Extract the (x, y) coordinate from the center of the cell holding the provided text.  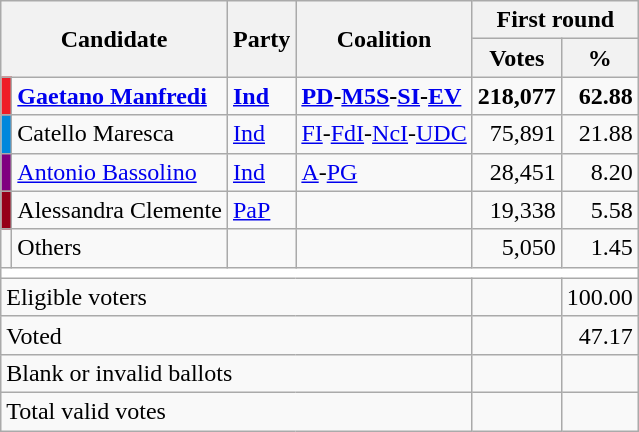
1.45 (600, 248)
Voted (236, 335)
Total valid votes (236, 411)
Blank or invalid ballots (236, 373)
8.20 (600, 172)
PaP (261, 210)
Party (261, 39)
PD-M5S-SI-EV (384, 96)
Votes (516, 58)
First round (555, 20)
Candidate (114, 39)
Others (120, 248)
21.88 (600, 134)
Eligible voters (236, 297)
Catello Maresca (120, 134)
62.88 (600, 96)
5,050 (516, 248)
19,338 (516, 210)
Alessandra Clemente (120, 210)
100.00 (600, 297)
Gaetano Manfredi (120, 96)
Antonio Bassolino (120, 172)
75,891 (516, 134)
47.17 (600, 335)
FI-FdI-NcI-UDC (384, 134)
Coalition (384, 39)
A-PG (384, 172)
28,451 (516, 172)
5.58 (600, 210)
% (600, 58)
218,077 (516, 96)
